Return (x, y) of the center of cell containing provided text 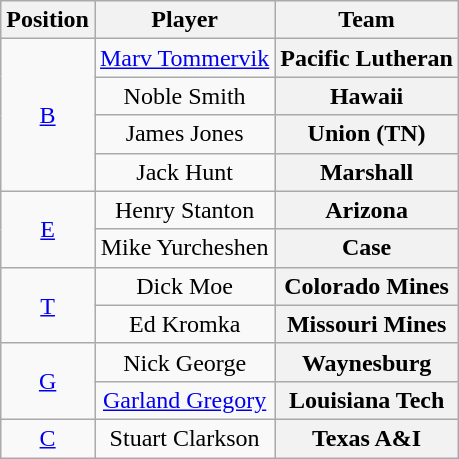
Marshall (367, 172)
Nick George (184, 362)
Team (367, 20)
Union (TN) (367, 134)
Arizona (367, 210)
Dick Moe (184, 286)
C (48, 438)
T (48, 305)
Pacific Lutheran (367, 58)
E (48, 229)
Ed Kromka (184, 324)
Player (184, 20)
Stuart Clarkson (184, 438)
Noble Smith (184, 96)
Missouri Mines (367, 324)
Mike Yurcheshen (184, 248)
Colorado Mines (367, 286)
Texas A&I (367, 438)
Position (48, 20)
James Jones (184, 134)
Louisiana Tech (367, 400)
B (48, 115)
Jack Hunt (184, 172)
Case (367, 248)
Hawaii (367, 96)
Waynesburg (367, 362)
Garland Gregory (184, 400)
G (48, 381)
Marv Tommervik (184, 58)
Henry Stanton (184, 210)
